Determine the (x, y) coordinate at the center of the cell enclosing the given text.  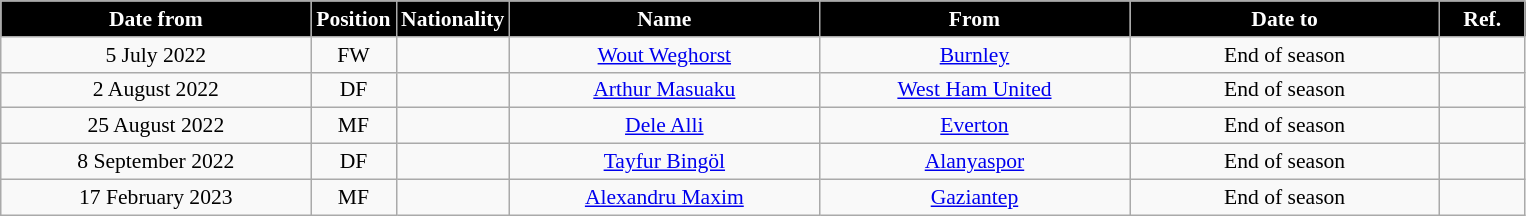
Date to (1285, 19)
Alexandru Maxim (664, 197)
Burnley (974, 55)
From (974, 19)
Arthur Masuaku (664, 90)
Dele Alli (664, 126)
Position (354, 19)
Gaziantep (974, 197)
17 February 2023 (156, 197)
Nationality (452, 19)
Tayfur Bingöl (664, 162)
5 July 2022 (156, 55)
Wout Weghorst (664, 55)
8 September 2022 (156, 162)
FW (354, 55)
Name (664, 19)
25 August 2022 (156, 126)
Everton (974, 126)
Date from (156, 19)
2 August 2022 (156, 90)
West Ham United (974, 90)
Alanyaspor (974, 162)
Ref. (1482, 19)
